Return [X, Y] of the center of cell containing provided text 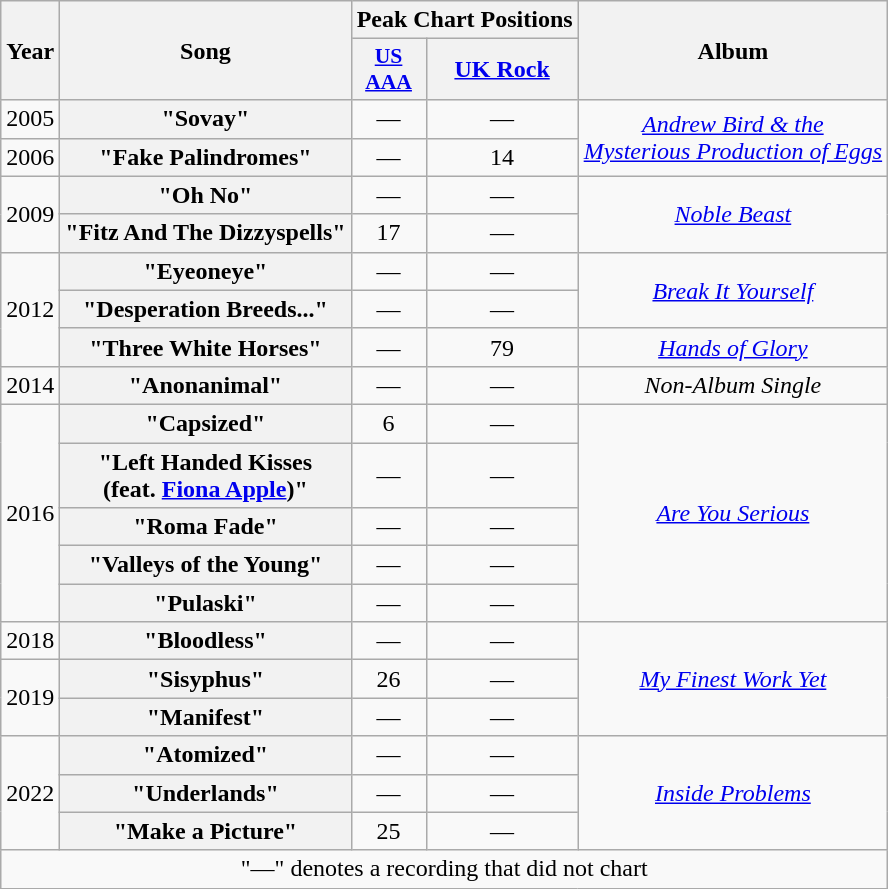
2006 [30, 157]
"Three White Horses" [206, 347]
"Fitz And The Dizzyspells" [206, 233]
79 [502, 347]
"Valleys of the Young" [206, 565]
"Eyeoneye" [206, 271]
"Atomized" [206, 755]
14 [502, 157]
2022 [30, 793]
2018 [30, 641]
"Oh No" [206, 195]
Song [206, 50]
Hands of Glory [732, 347]
Break It Yourself [732, 290]
"Fake Palindromes" [206, 157]
Inside Problems [732, 793]
25 [388, 831]
Album [732, 50]
"Underlands" [206, 793]
Are You Serious [732, 512]
"Manifest" [206, 717]
2009 [30, 214]
"Make a Picture" [206, 831]
"Desperation Breeds..." [206, 309]
"Left Handed Kisses(feat. Fiona Apple)" [206, 474]
17 [388, 233]
"Pulaski" [206, 603]
"Sisyphus" [206, 679]
"Anonanimal" [206, 385]
2016 [30, 512]
2012 [30, 309]
26 [388, 679]
Andrew Bird & theMysterious Production of Eggs [732, 138]
"Roma Fade" [206, 527]
"Sovay" [206, 119]
"—" denotes a recording that did not chart [444, 869]
UK Rock [502, 70]
"Capsized" [206, 423]
"Bloodless" [206, 641]
Noble Beast [732, 214]
USAAA [388, 70]
My Finest Work Yet [732, 679]
Year [30, 50]
Non-Album Single [732, 385]
Peak Chart Positions [464, 20]
2019 [30, 698]
2005 [30, 119]
6 [388, 423]
2014 [30, 385]
